Output the [x, y] coordinate of the center of the cell containing the given text.  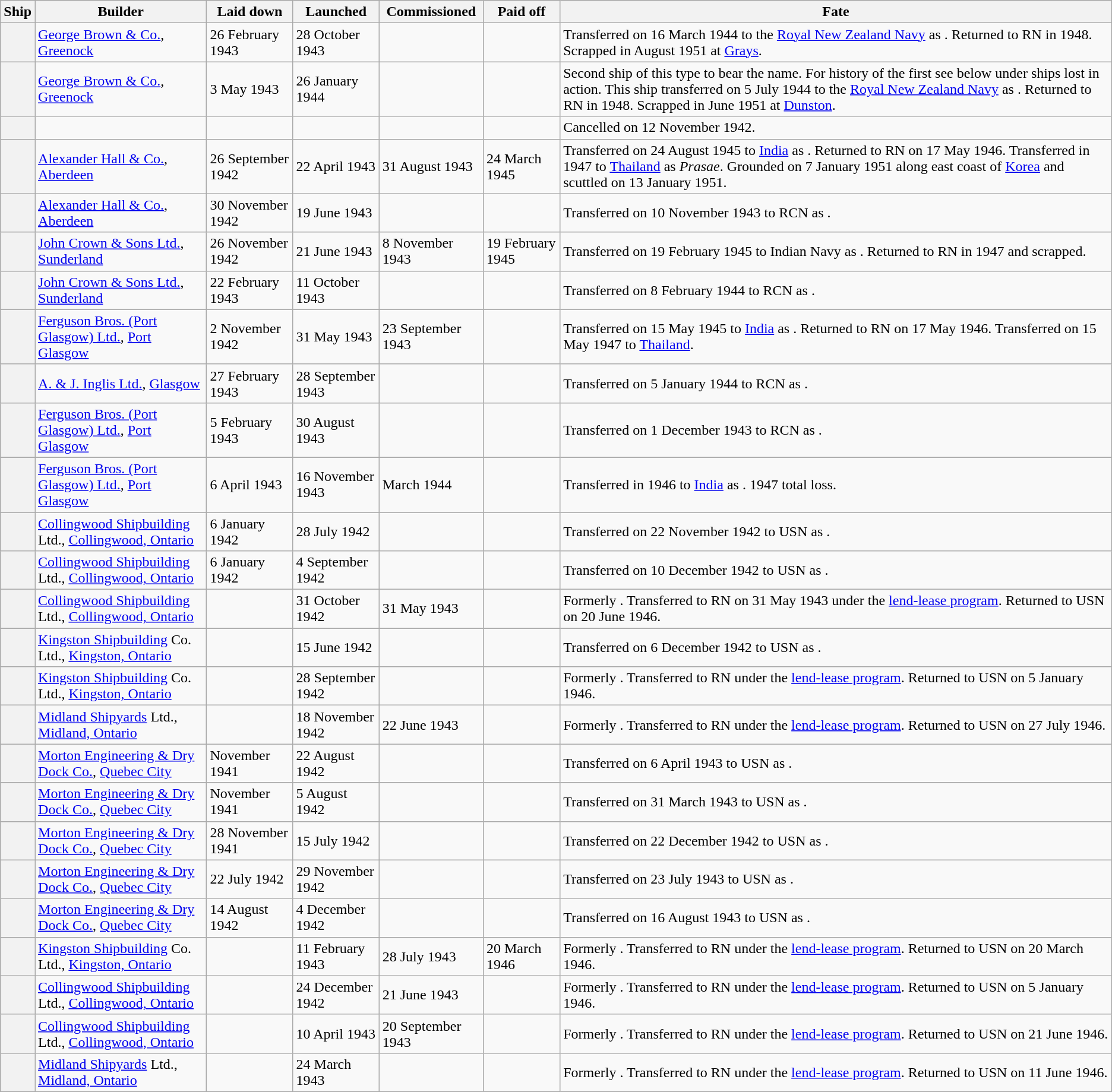
24 December 1942 [336, 995]
28 July 1942 [336, 531]
Transferred on 10 November 1943 to RCN as . [836, 213]
Formerly . Transferred to RN under the lend-lease program. Returned to USN on 11 June 1946. [836, 1072]
Formerly . Transferred to RN under the lend-lease program. Returned to USN on 27 July 1946. [836, 724]
Transferred on 19 February 1945 to Indian Navy as . Returned to RN in 1947 and scrapped. [836, 252]
28 July 1943 [431, 956]
18 November 1942 [336, 724]
26 September 1942 [249, 166]
5 August 1942 [336, 802]
28 November 1941 [249, 841]
24 March 1943 [336, 1072]
Laid down [249, 12]
Commissioned [431, 12]
19 February 1945 [522, 252]
Transferred on 22 December 1942 to USN as . [836, 841]
4 December 1942 [336, 918]
31 August 1943 [431, 166]
20 September 1943 [431, 1033]
Formerly . Transferred to RN on 31 May 1943 under the lend-lease program. Returned to USN on 20 June 1946. [836, 609]
10 April 1943 [336, 1033]
Transferred on 16 August 1943 to USN as . [836, 918]
28 October 1943 [336, 43]
26 January 1944 [336, 89]
Formerly . Transferred to RN under the lend-lease program. Returned to USN on 20 March 1946. [836, 956]
Transferred on 10 December 1942 to USN as . [836, 570]
3 May 1943 [249, 89]
31 October 1942 [336, 609]
4 September 1942 [336, 570]
Transferred on 6 December 1942 to USN as . [836, 647]
22 June 1943 [431, 724]
Launched [336, 12]
28 September 1943 [336, 384]
26 February 1943 [249, 43]
Transferred on 6 April 1943 to USN as . [836, 764]
27 February 1943 [249, 384]
6 April 1943 [249, 485]
Cancelled on 12 November 1942. [836, 128]
11 February 1943 [336, 956]
16 November 1943 [336, 485]
Transferred on 5 January 1944 to RCN as . [836, 384]
Ship [18, 12]
30 November 1942 [249, 213]
22 April 1943 [336, 166]
23 September 1943 [431, 337]
19 June 1943 [336, 213]
Transferred in 1946 to India as . 1947 total loss. [836, 485]
15 July 1942 [336, 841]
24 March 1945 [522, 166]
Paid off [522, 12]
Transferred on 15 May 1945 to India as . Returned to RN on 17 May 1946. Transferred on 15 May 1947 to Thailand. [836, 337]
22 July 1942 [249, 879]
A. & J. Inglis Ltd., Glasgow [121, 384]
March 1944 [431, 485]
5 February 1943 [249, 430]
29 November 1942 [336, 879]
11 October 1943 [336, 290]
Transferred on 8 February 1944 to RCN as . [836, 290]
28 September 1942 [336, 686]
Transferred on 31 March 1943 to USN as . [836, 802]
30 August 1943 [336, 430]
Formerly . Transferred to RN under the lend-lease program. Returned to USN on 21 June 1946. [836, 1033]
Transferred on 1 December 1943 to RCN as . [836, 430]
15 June 1942 [336, 647]
Fate [836, 12]
Builder [121, 12]
Transferred on 22 November 1942 to USN as . [836, 531]
Transferred on 16 March 1944 to the Royal New Zealand Navy as . Returned to RN in 1948. Scrapped in August 1951 at Grays. [836, 43]
22 August 1942 [336, 764]
26 November 1942 [249, 252]
Transferred on 23 July 1943 to USN as . [836, 879]
22 February 1943 [249, 290]
2 November 1942 [249, 337]
20 March 1946 [522, 956]
14 August 1942 [249, 918]
8 November 1943 [431, 252]
